Return (X, Y) of the center of cell containing provided text 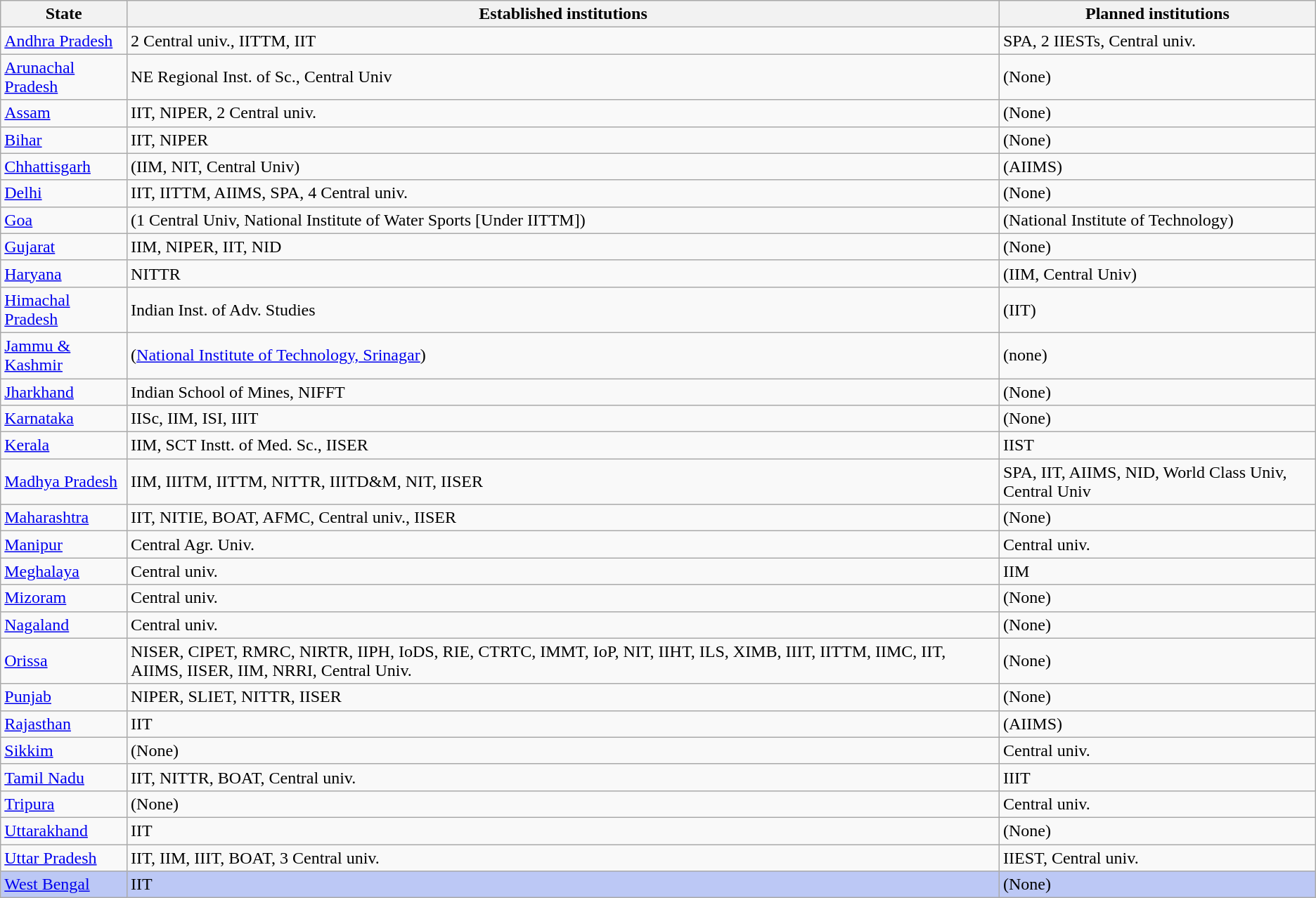
Goa (64, 220)
Jammu & Kashmir (64, 356)
Haryana (64, 273)
IISc, IIM, ISI, IIIT (564, 419)
Planned institutions (1157, 14)
Delhi (64, 193)
State (64, 14)
Punjab (64, 697)
(IIM, NIT, Central Univ) (564, 167)
(IIM, Central Univ) (1157, 273)
(IIT) (1157, 309)
Chhattisgarh (64, 167)
West Bengal (64, 885)
2 Central univ., IITTM, IIT (564, 41)
IIEST, Central univ. (1157, 858)
Arunachal Pradesh (64, 77)
Tamil Nadu (64, 777)
Established institutions (564, 14)
NE Regional Inst. of Sc., Central Univ (564, 77)
Gujarat (64, 247)
NITTR (564, 273)
NISER, CIPET, RMRC, NIRTR, IIPH, IoDS, RIE, CTRTC, IMMT, IoP, NIT, IIHT, ILS, XIMB, IIIT, IITTM, IIMC, IIT, AIIMS, IISER, IIM, NRRI, Central Univ. (564, 661)
Central Agr. Univ. (564, 545)
Meghalaya (64, 571)
IIM, IIITM, IITTM, NITTR, IIITD&M, NIT, IISER (564, 482)
IIT, IITTM, AIIMS, SPA, 4 Central univ. (564, 193)
Rajasthan (64, 724)
Tripura (64, 804)
Sikkim (64, 750)
SPA, IIT, AIIMS, NID, World Class Univ, Central Univ (1157, 482)
Bihar (64, 140)
IIT, NITTR, BOAT, Central univ. (564, 777)
IIM (1157, 571)
Uttarakhand (64, 831)
IIT, NIPER (564, 140)
NIPER, SLIET, NITTR, IISER (564, 697)
Maharashtra (64, 518)
IIIT (1157, 777)
Himachal Pradesh (64, 309)
Indian Inst. of Adv. Studies (564, 309)
(none) (1157, 356)
(1 Central Univ, National Institute of Water Sports [Under IITTM]) (564, 220)
Indian School of Mines, NIFFT (564, 391)
Madhya Pradesh (64, 482)
Karnataka (64, 419)
(National Institute of Technology) (1157, 220)
Jharkhand (64, 391)
IIT, NIPER, 2 Central univ. (564, 113)
(National Institute of Technology, Srinagar) (564, 356)
IIM, NIPER, IIT, NID (564, 247)
Andhra Pradesh (64, 41)
IIM, SCT Instt. of Med. Sc., IISER (564, 445)
Orissa (64, 661)
Manipur (64, 545)
Uttar Pradesh (64, 858)
Kerala (64, 445)
Assam (64, 113)
SPA, 2 IIESTs, Central univ. (1157, 41)
Mizoram (64, 598)
Nagaland (64, 625)
IIST (1157, 445)
IIT, NITIE, BOAT, AFMC, Central univ., IISER (564, 518)
IIT, IIM, IIIT, BOAT, 3 Central univ. (564, 858)
